Identify which cell holds the provided text, then report its [x, y] central coordinate. 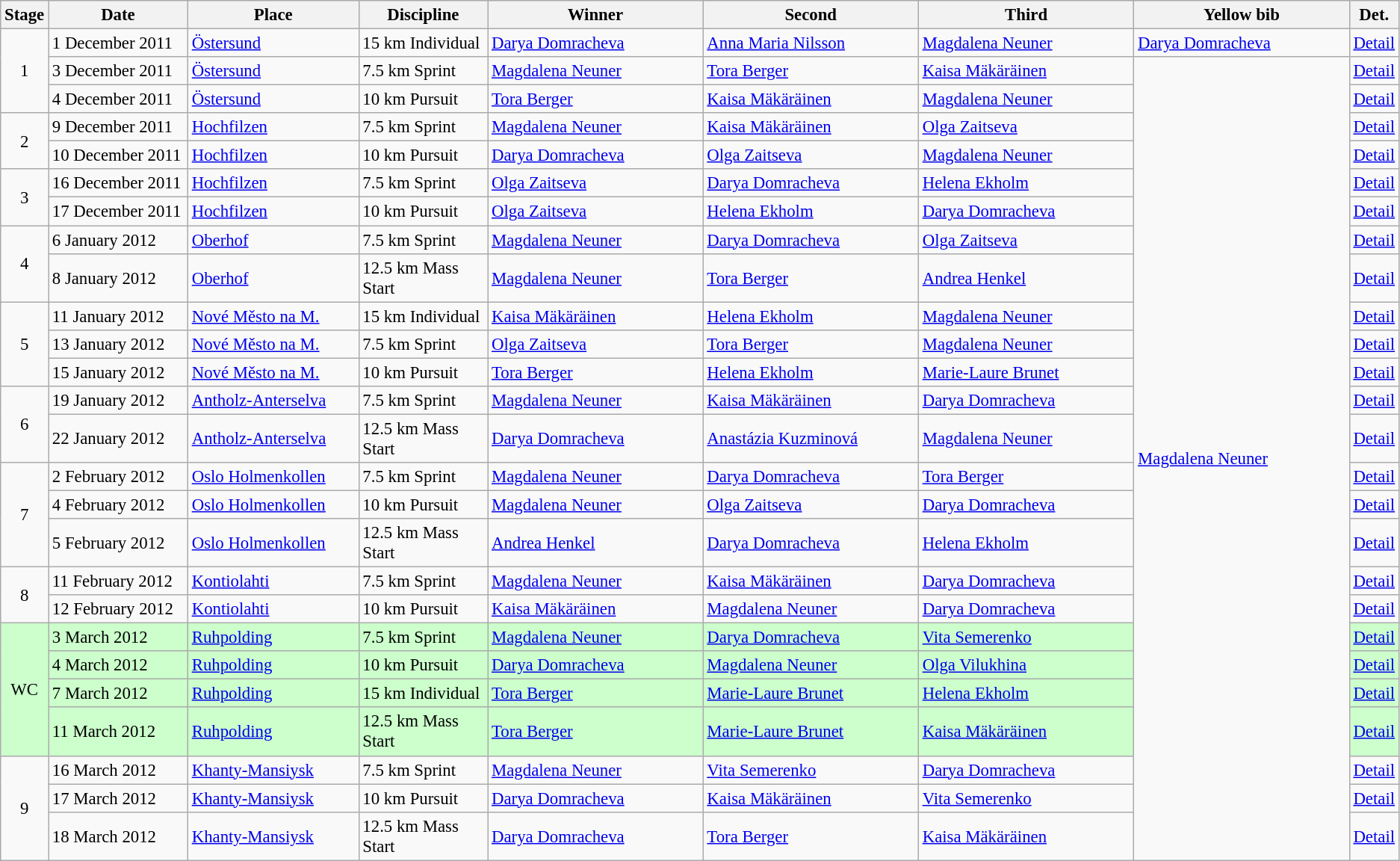
3 [25, 197]
Anastázia Kuzminová [811, 438]
Winner [595, 15]
7 March 2012 [118, 694]
22 January 2012 [118, 438]
Olga Vilukhina [1026, 665]
10 December 2011 [118, 155]
11 March 2012 [118, 732]
16 March 2012 [118, 770]
15 January 2012 [118, 372]
18 March 2012 [118, 836]
16 December 2011 [118, 183]
1 December 2011 [118, 43]
Anna Maria Nilsson [811, 43]
Discipline [423, 15]
8 January 2012 [118, 278]
1 [25, 72]
11 February 2012 [118, 581]
19 January 2012 [118, 401]
11 January 2012 [118, 316]
6 [25, 425]
Yellow bib [1242, 15]
4 February 2012 [118, 504]
Stage [25, 15]
2 [25, 141]
4 December 2011 [118, 99]
Place [273, 15]
7 [25, 515]
5 [25, 344]
6 January 2012 [118, 240]
Date [118, 15]
4 [25, 264]
5 February 2012 [118, 543]
9 December 2011 [118, 127]
3 March 2012 [118, 638]
17 March 2012 [118, 798]
17 December 2011 [118, 212]
4 March 2012 [118, 665]
9 [25, 808]
3 December 2011 [118, 71]
WC [25, 689]
Det. [1374, 15]
2 February 2012 [118, 477]
Third [1026, 15]
8 [25, 595]
Second [811, 15]
12 February 2012 [118, 609]
13 January 2012 [118, 344]
